Identify which cell holds the provided text, then report its [X, Y] central coordinate. 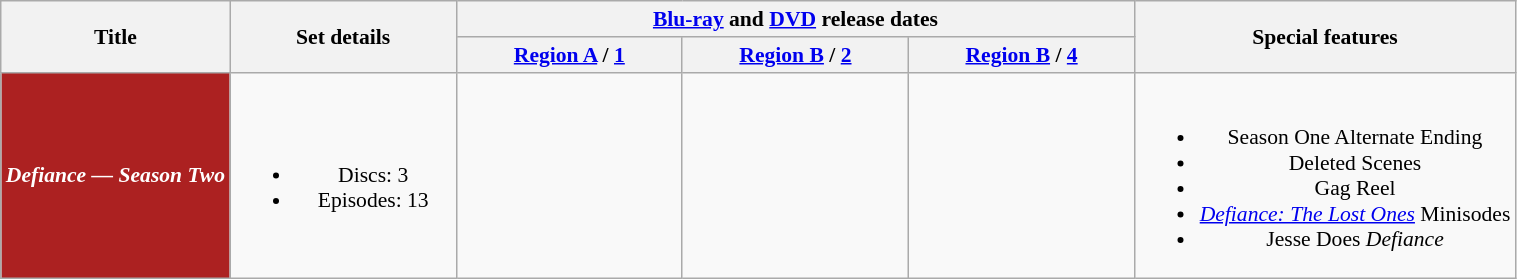
Title [116, 36]
Defiance — Season Two [116, 175]
Discs: 3Episodes: 13 [343, 175]
Region B / 4 [1022, 55]
Region A / 1 [569, 55]
Set details [343, 36]
Season One Alternate EndingDeleted ScenesGag ReelDefiance: The Lost Ones MinisodesJesse Does Defiance [1326, 175]
Special features [1326, 36]
Region B / 2 [795, 55]
Blu-ray and DVD release dates [795, 19]
